Find where the given text appears and provide that cell's center as [X, Y] coordinate. 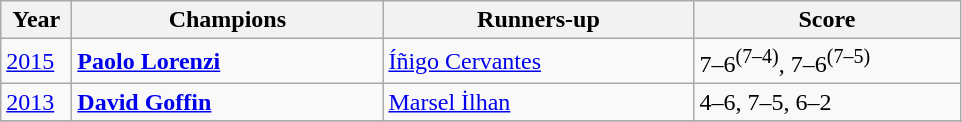
Score [827, 20]
Paolo Lorenzi [228, 62]
2013 [36, 102]
Íñigo Cervantes [538, 62]
4–6, 7–5, 6–2 [827, 102]
David Goffin [228, 102]
Year [36, 20]
2015 [36, 62]
Champions [228, 20]
7–6(7–4), 7–6(7–5) [827, 62]
Marsel İlhan [538, 102]
Runners-up [538, 20]
